Capture the cell that displays the provided text and extract its (X, Y) central coordinate. 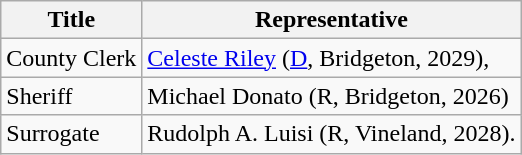
Title (72, 20)
Representative (332, 20)
Sheriff (72, 96)
Michael Donato (R, Bridgeton, 2026) (332, 96)
County Clerk (72, 58)
Surrogate (72, 134)
Celeste Riley (D, Bridgeton, 2029), (332, 58)
Rudolph A. Luisi (R, Vineland, 2028). (332, 134)
